Output the (X, Y) coordinate of the center of the cell containing the given text.  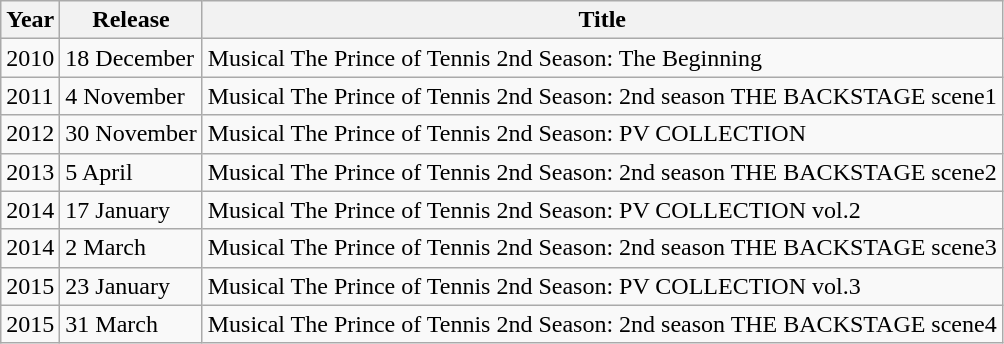
Musical The Prince of Tennis 2nd Season: 2nd season THE BACKSTAGE scene3 (602, 248)
18 December (131, 58)
Release (131, 20)
Musical The Prince of Tennis 2nd Season: 2nd season THE BACKSTAGE scene1 (602, 96)
17 January (131, 210)
Musical The Prince of Tennis 2nd Season: PV COLLECTION vol.2 (602, 210)
2 March (131, 248)
4 November (131, 96)
Musical The Prince of Tennis 2nd Season: The Beginning (602, 58)
Musical The Prince of Tennis 2nd Season: 2nd season THE BACKSTAGE scene4 (602, 324)
5 April (131, 172)
2010 (30, 58)
Musical The Prince of Tennis 2nd Season: 2nd season THE BACKSTAGE scene2 (602, 172)
23 January (131, 286)
31 March (131, 324)
Musical The Prince of Tennis 2nd Season: PV COLLECTION vol.3 (602, 286)
2013 (30, 172)
Title (602, 20)
30 November (131, 134)
Musical The Prince of Tennis 2nd Season: PV COLLECTION (602, 134)
2012 (30, 134)
Year (30, 20)
2011 (30, 96)
